Identify which cell holds the provided text, then report its [x, y] central coordinate. 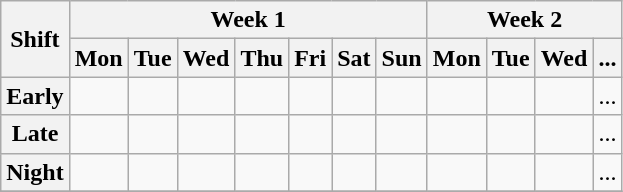
Thu [262, 58]
Week 2 [524, 20]
Sat [354, 58]
Week 1 [248, 20]
Late [35, 134]
Shift [35, 39]
Fri [310, 58]
Night [35, 172]
Sun [402, 58]
Early [35, 96]
